Locate the cell with the specified text and output its (x, y) center coordinate. 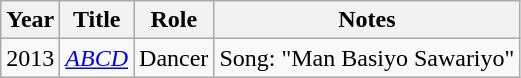
ABCD (97, 58)
Role (174, 20)
Song: "Man Basiyo Sawariyo" (367, 58)
Dancer (174, 58)
Year (30, 20)
Notes (367, 20)
2013 (30, 58)
Title (97, 20)
